Return (x, y) of the center of cell containing provided text 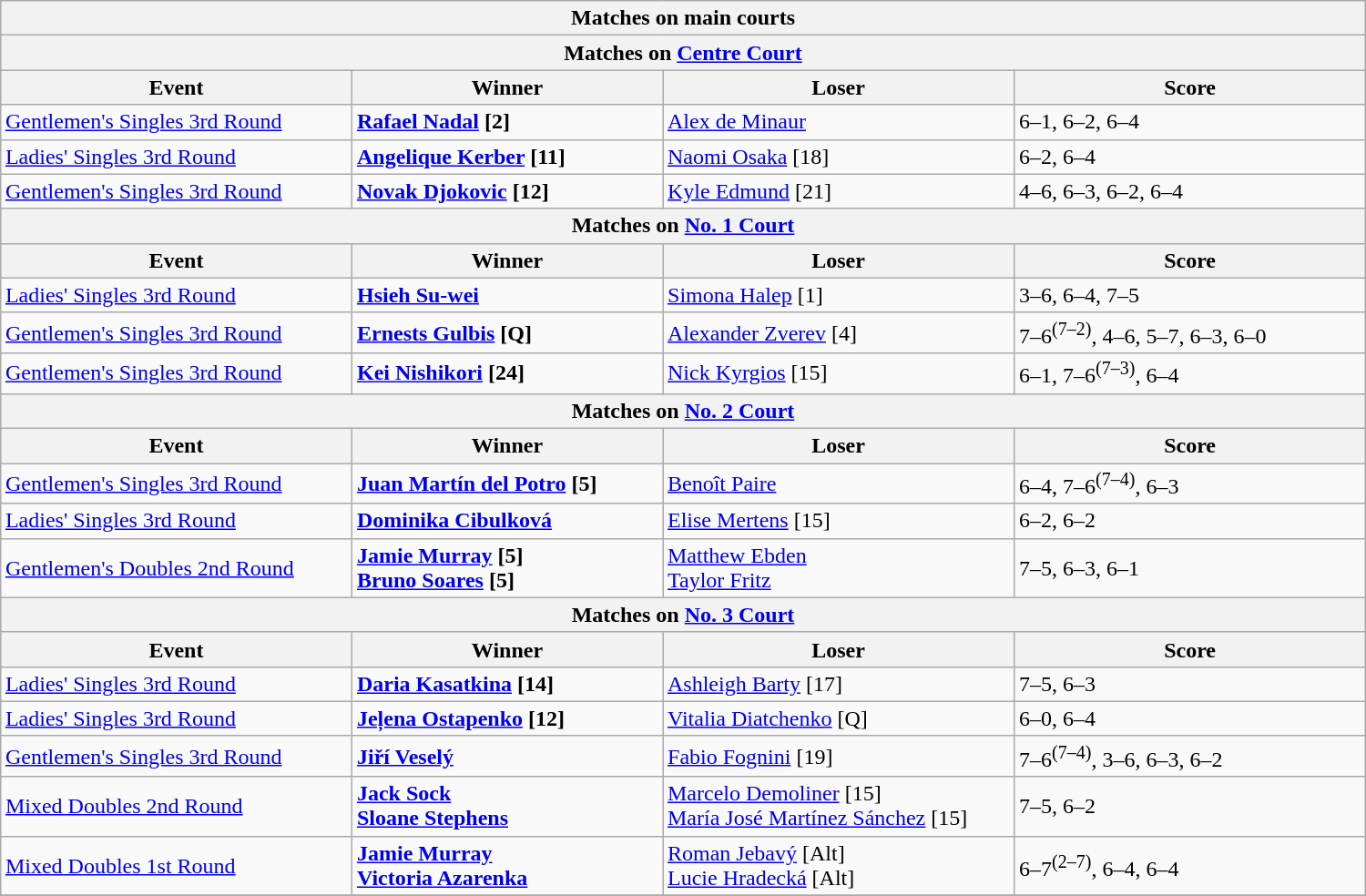
6–2, 6–4 (1190, 157)
Elise Mertens [15] (839, 521)
Kei Nishikori [24] (506, 373)
Matches on No. 1 Court (683, 226)
Marcelo Demoliner [15] María José Martínez Sánchez [15] (839, 807)
Matches on No. 2 Court (683, 411)
7–6(7–2), 4–6, 5–7, 6–3, 6–0 (1190, 333)
Ashleigh Barty [17] (839, 684)
3–6, 6–4, 7–5 (1190, 295)
Jamie Murray Victoria Azarenka (506, 865)
7–5, 6–3 (1190, 684)
Roman Jebavý [Alt] Lucie Hradecká [Alt] (839, 865)
Angelique Kerber [11] (506, 157)
Simona Halep [1] (839, 295)
Jamie Murray [5] Bruno Soares [5] (506, 568)
4–6, 6–3, 6–2, 6–4 (1190, 191)
Jack Sock Sloane Stephens (506, 807)
Matthew Ebden Taylor Fritz (839, 568)
6–1, 7–6(7–3), 6–4 (1190, 373)
Naomi Osaka [18] (839, 157)
Dominika Cibulková (506, 521)
Daria Kasatkina [14] (506, 684)
Rafael Nadal [2] (506, 122)
Ernests Gulbis [Q] (506, 333)
6–2, 6–2 (1190, 521)
Matches on Centre Court (683, 53)
6–4, 7–6(7–4), 6–3 (1190, 484)
Vitalia Diatchenko [Q] (839, 718)
Benoît Paire (839, 484)
Mixed Doubles 2nd Round (176, 807)
Alexander Zverev [4] (839, 333)
7–6(7–4), 3–6, 6–3, 6–2 (1190, 756)
Matches on No. 3 Court (683, 615)
7–5, 6–3, 6–1 (1190, 568)
Fabio Fognini [19] (839, 756)
Nick Kyrgios [15] (839, 373)
7–5, 6–2 (1190, 807)
Jeļena Ostapenko [12] (506, 718)
Gentlemen's Doubles 2nd Round (176, 568)
Matches on main courts (683, 18)
6–1, 6–2, 6–4 (1190, 122)
Alex de Minaur (839, 122)
Jiří Veselý (506, 756)
Hsieh Su-wei (506, 295)
Mixed Doubles 1st Round (176, 865)
Kyle Edmund [21] (839, 191)
Juan Martín del Potro [5] (506, 484)
6–7(2–7), 6–4, 6–4 (1190, 865)
6–0, 6–4 (1190, 718)
Novak Djokovic [12] (506, 191)
